Capture the cell that displays the provided text and extract its (x, y) central coordinate. 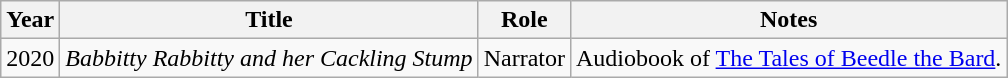
Babbitty Rabbitty and her Cackling Stump (269, 58)
Year (30, 20)
Audiobook of The Tales of Beedle the Bard. (788, 58)
Notes (788, 20)
2020 (30, 58)
Title (269, 20)
Role (524, 20)
Narrator (524, 58)
